Pinpoint the cell where the given text exists, returning its (x, y) midpoint coordinate. 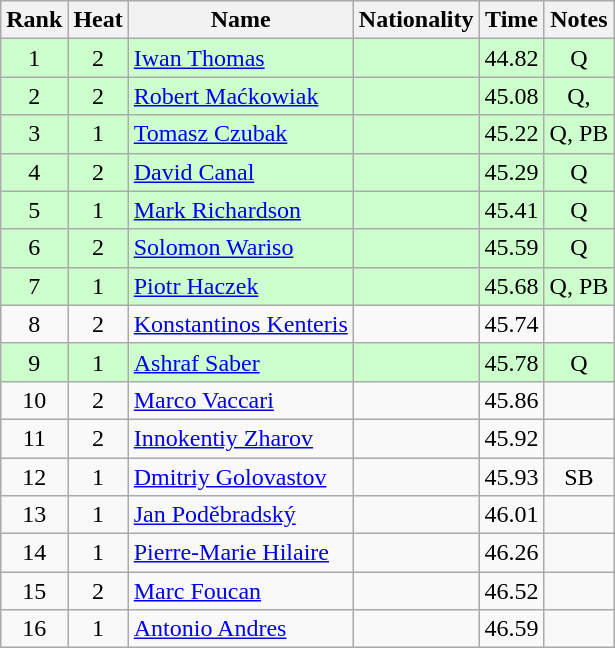
5 (34, 210)
46.01 (512, 515)
45.59 (512, 248)
45.68 (512, 286)
Antonio Andres (240, 629)
Robert Maćkowiak (240, 96)
Rank (34, 20)
Jan Poděbradský (240, 515)
Dmitriy Golovastov (240, 477)
Piotr Haczek (240, 286)
Time (512, 20)
David Canal (240, 172)
Ashraf Saber (240, 362)
Pierre-Marie Hilaire (240, 553)
SB (579, 477)
11 (34, 438)
45.78 (512, 362)
Solomon Wariso (240, 248)
Iwan Thomas (240, 58)
Q, (579, 96)
4 (34, 172)
6 (34, 248)
Nationality (416, 20)
45.93 (512, 477)
45.41 (512, 210)
45.29 (512, 172)
9 (34, 362)
46.59 (512, 629)
10 (34, 400)
Name (240, 20)
Mark Richardson (240, 210)
45.74 (512, 324)
45.08 (512, 96)
Tomasz Czubak (240, 134)
45.92 (512, 438)
14 (34, 553)
45.86 (512, 400)
Marco Vaccari (240, 400)
46.52 (512, 591)
13 (34, 515)
12 (34, 477)
16 (34, 629)
3 (34, 134)
7 (34, 286)
44.82 (512, 58)
45.22 (512, 134)
Marc Foucan (240, 591)
15 (34, 591)
46.26 (512, 553)
Innokentiy Zharov (240, 438)
Notes (579, 20)
Heat (98, 20)
8 (34, 324)
Konstantinos Kenteris (240, 324)
